Output the [x, y] coordinate of the center of the cell containing the given text.  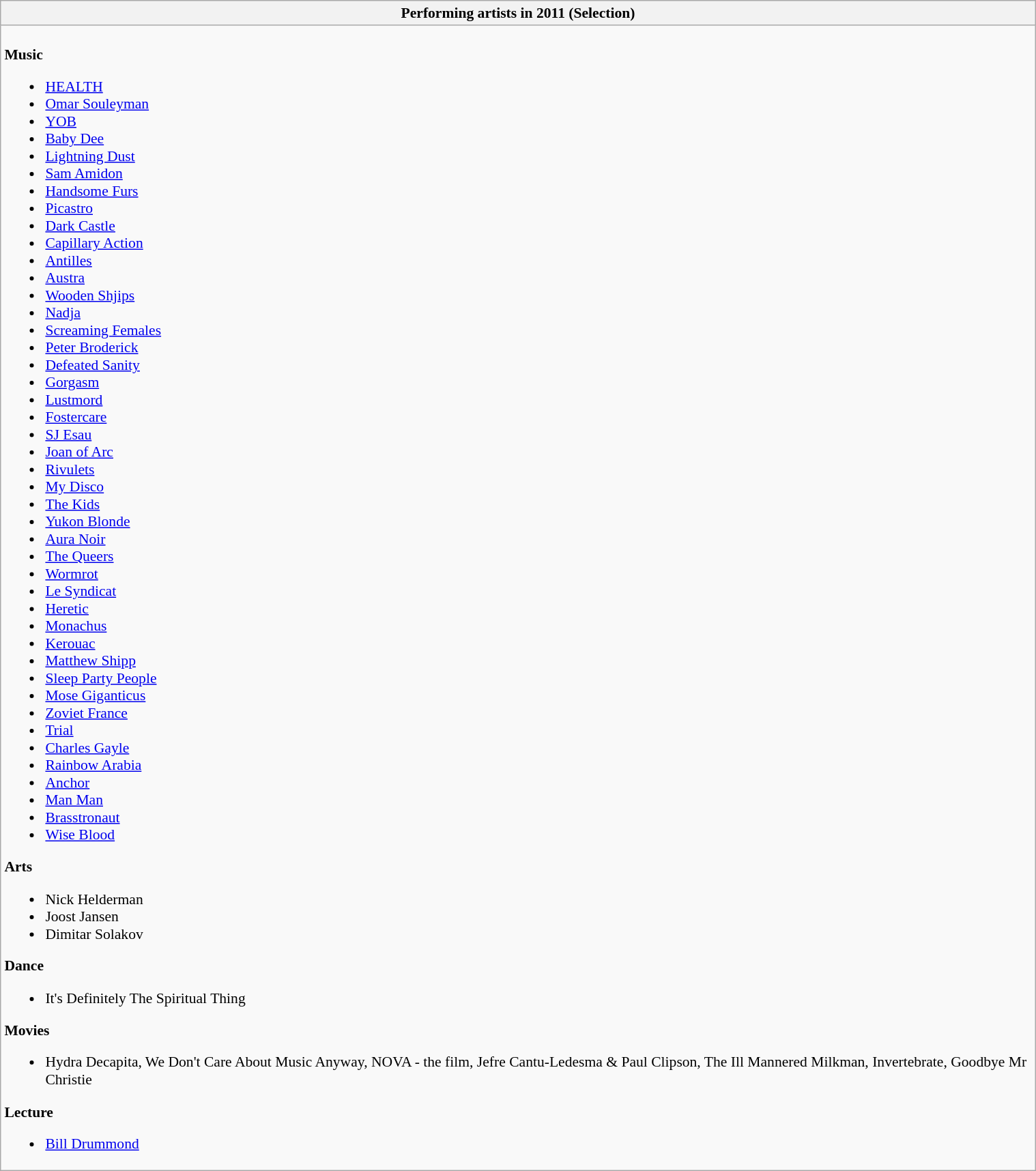
Performing artists in 2011 (Selection) [517, 13]
